Find where the given text appears and provide that cell's center as [X, Y] coordinate. 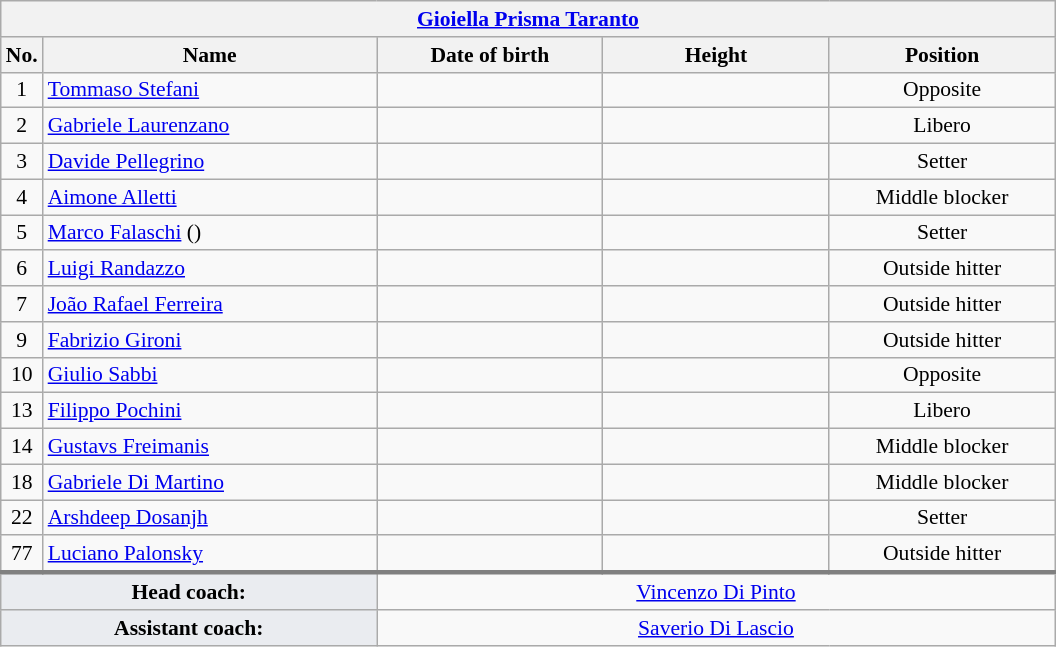
No. [22, 55]
Head coach: [189, 592]
14 [22, 447]
18 [22, 482]
1 [22, 90]
13 [22, 411]
Filippo Pochini [210, 411]
3 [22, 162]
Gustavs Freimanis [210, 447]
5 [22, 233]
7 [22, 304]
6 [22, 269]
2 [22, 126]
Luciano Palonsky [210, 554]
Giulio Sabbi [210, 375]
Date of birth [490, 55]
Aimone Alletti [210, 197]
Vincenzo Di Pinto [716, 592]
Assistant coach: [189, 628]
22 [22, 518]
Saverio Di Lascio [716, 628]
9 [22, 340]
Arshdeep Dosanjh [210, 518]
Name [210, 55]
Davide Pellegrino [210, 162]
Height [716, 55]
Marco Falaschi () [210, 233]
Tommaso Stefani [210, 90]
Fabrizio Gironi [210, 340]
Luigi Randazzo [210, 269]
Position [942, 55]
Gabriele Di Martino [210, 482]
Gioiella Prisma Taranto [528, 19]
João Rafael Ferreira [210, 304]
77 [22, 554]
Gabriele Laurenzano [210, 126]
10 [22, 375]
4 [22, 197]
